Scan for the cell matching the given text and deliver its (X, Y) coordinate at center. 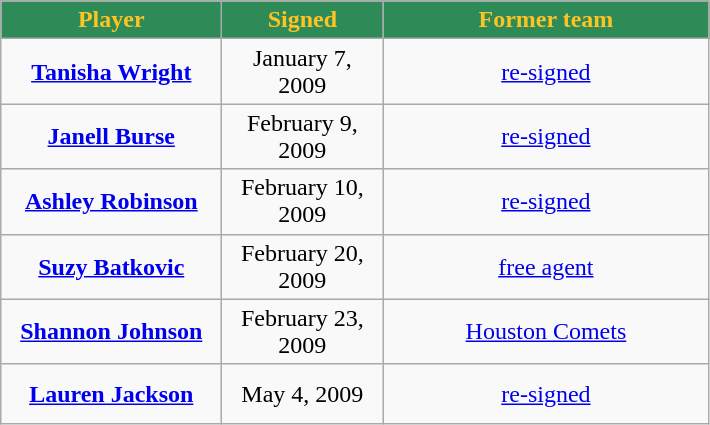
February 10, 2009 (302, 202)
February 23, 2009 (302, 332)
Janell Burse (112, 136)
Player (112, 20)
free agent (546, 266)
Signed (302, 20)
Shannon Johnson (112, 332)
Ashley Robinson (112, 202)
Former team (546, 20)
February 20, 2009 (302, 266)
May 4, 2009 (302, 394)
February 9, 2009 (302, 136)
January 7, 2009 (302, 72)
Suzy Batkovic (112, 266)
Lauren Jackson (112, 394)
Tanisha Wright (112, 72)
Houston Comets (546, 332)
